Search for the cell housing the specified text and yield its [x, y] center coordinate. 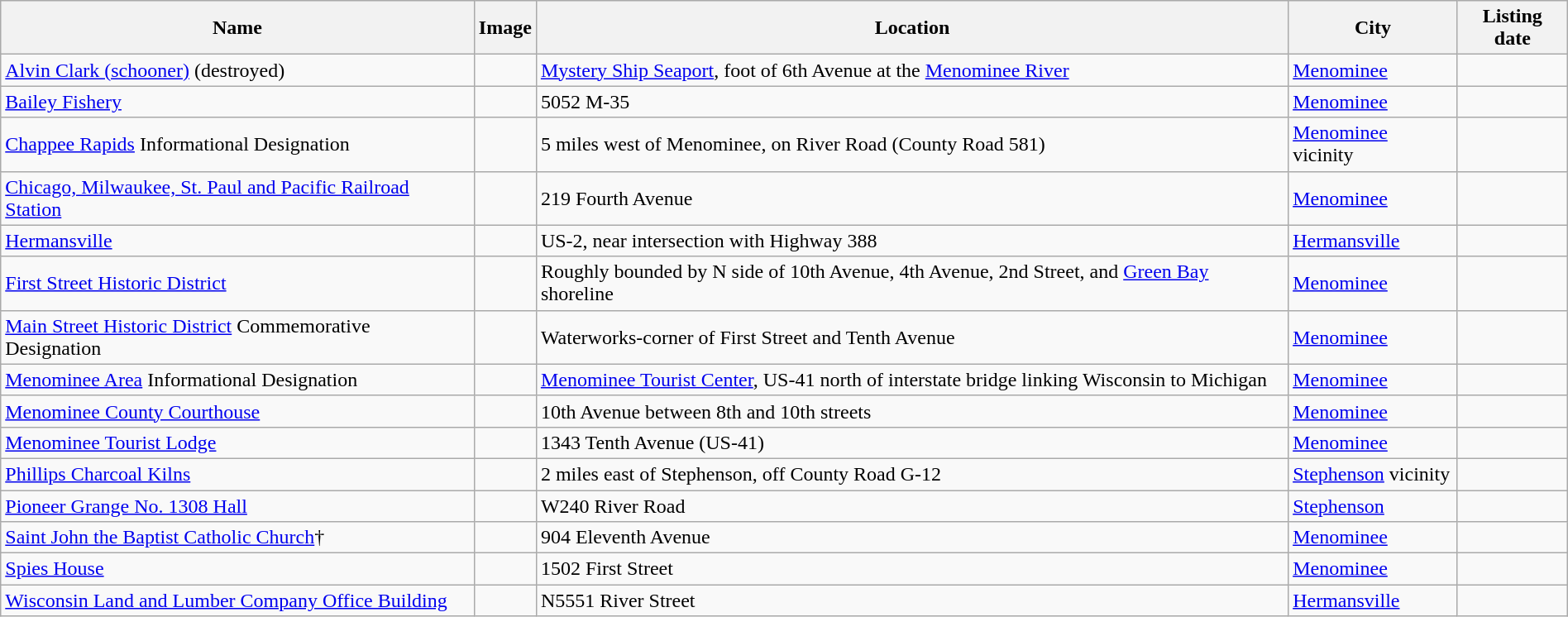
Menominee Area Informational Designation [238, 380]
Menominee County Courthouse [238, 411]
Spies House [238, 569]
10th Avenue between 8th and 10th streets [911, 411]
Waterworks-corner of First Street and Tenth Avenue [911, 337]
Menominee Tourist Center, US-41 north of interstate bridge linking Wisconsin to Michigan [911, 380]
219 Fourth Avenue [911, 198]
Main Street Historic District Commemorative Designation [238, 337]
First Street Historic District [238, 283]
US-2, near intersection with Highway 388 [911, 241]
Bailey Fishery [238, 102]
1343 Tenth Avenue (US-41) [911, 442]
Wisconsin Land and Lumber Company Office Building [238, 600]
Name [238, 28]
City [1373, 28]
Menominee vicinity [1373, 144]
Chappee Rapids Informational Designation [238, 144]
Mystery Ship Seaport, foot of 6th Avenue at the Menominee River [911, 70]
5 miles west of Menominee, on River Road (County Road 581) [911, 144]
Image [504, 28]
5052 M-35 [911, 102]
Roughly bounded by N side of 10th Avenue, 4th Avenue, 2nd Street, and Green Bay shoreline [911, 283]
2 miles east of Stephenson, off County Road G-12 [911, 474]
Chicago, Milwaukee, St. Paul and Pacific Railroad Station [238, 198]
904 Eleventh Avenue [911, 538]
W240 River Road [911, 505]
Stephenson [1373, 505]
Menominee Tourist Lodge [238, 442]
Stephenson vicinity [1373, 474]
Listing date [1512, 28]
Pioneer Grange No. 1308 Hall [238, 505]
Saint John the Baptist Catholic Church† [238, 538]
Location [911, 28]
Phillips Charcoal Kilns [238, 474]
Alvin Clark (schooner) (destroyed) [238, 70]
1502 First Street [911, 569]
N5551 River Street [911, 600]
